Find where the given text appears and provide that cell's center as (X, Y) coordinate. 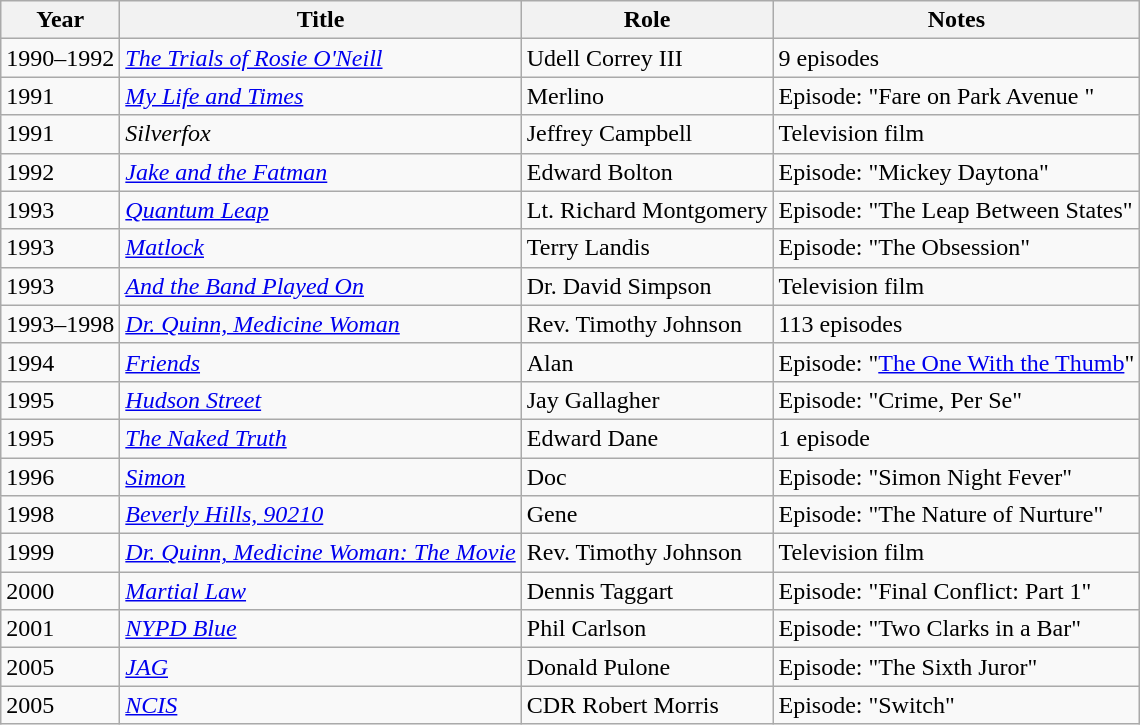
Friends (320, 362)
And the Band Played On (320, 286)
NYPD Blue (320, 629)
1998 (60, 515)
1 episode (956, 438)
Phil Carlson (647, 629)
Episode: "Switch" (956, 705)
Year (60, 20)
Dr. David Simpson (647, 286)
The Trials of Rosie O'Neill (320, 58)
113 episodes (956, 324)
9 episodes (956, 58)
Jeffrey Campbell (647, 134)
Episode: "The Nature of Nurture" (956, 515)
Dr. Quinn, Medicine Woman: The Movie (320, 553)
My Life and Times (320, 96)
Dr. Quinn, Medicine Woman (320, 324)
Episode: "The Leap Between States" (956, 210)
1999 (60, 553)
Silverfox (320, 134)
Doc (647, 477)
Jay Gallagher (647, 400)
Udell Correy III (647, 58)
Edward Dane (647, 438)
1992 (60, 172)
Episode: "The Sixth Juror" (956, 667)
Notes (956, 20)
JAG (320, 667)
Beverly Hills, 90210 (320, 515)
Matlock (320, 248)
Title (320, 20)
Martial Law (320, 591)
Episode: "Simon Night Fever" (956, 477)
Episode: "The Obsession" (956, 248)
CDR Robert Morris (647, 705)
Jake and the Fatman (320, 172)
Episode: "Fare on Park Avenue " (956, 96)
Edward Bolton (647, 172)
The Naked Truth (320, 438)
Simon (320, 477)
Role (647, 20)
Quantum Leap (320, 210)
1996 (60, 477)
2001 (60, 629)
1993–1998 (60, 324)
1994 (60, 362)
Alan (647, 362)
Episode: "Mickey Daytona" (956, 172)
1990–1992 (60, 58)
Terry Landis (647, 248)
Hudson Street (320, 400)
Episode: "Final Conflict: Part 1" (956, 591)
Dennis Taggart (647, 591)
Merlino (647, 96)
Episode: "The One With the Thumb" (956, 362)
Lt. Richard Montgomery (647, 210)
Gene (647, 515)
Episode: "Two Clarks in a Bar" (956, 629)
Episode: "Crime, Per Se" (956, 400)
NCIS (320, 705)
2000 (60, 591)
Donald Pulone (647, 667)
